Extract the [x, y] coordinate from the center of the cell holding the provided text.  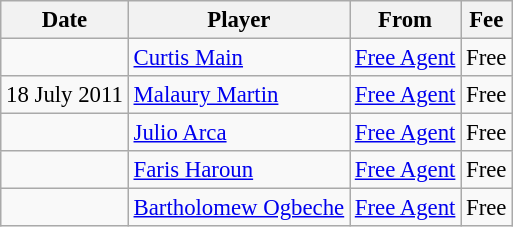
Julio Arca [238, 133]
From [406, 20]
Faris Haroun [238, 170]
18 July 2011 [64, 95]
Date [64, 20]
Bartholomew Ogbeche [238, 208]
Curtis Main [238, 58]
Fee [486, 20]
Player [238, 20]
Malaury Martin [238, 95]
